From the cell containing the given text, extract its center point as (X, Y) coordinate. 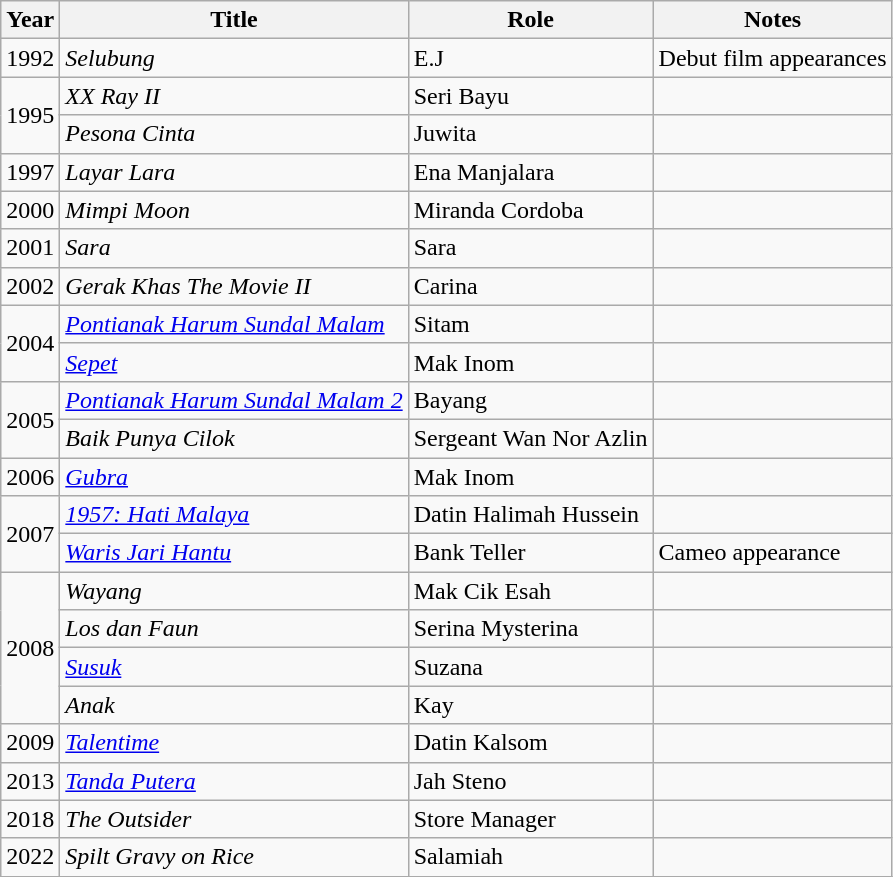
Mimpi Moon (234, 210)
Juwita (530, 134)
The Outsider (234, 819)
1957: Hati Malaya (234, 515)
Sepet (234, 362)
1992 (30, 58)
Kay (530, 705)
2001 (30, 248)
1997 (30, 172)
Store Manager (530, 819)
Role (530, 20)
Miranda Cordoba (530, 210)
Title (234, 20)
Debut film appearances (772, 58)
Waris Jari Hantu (234, 553)
Salamiah (530, 857)
Jah Steno (530, 781)
Notes (772, 20)
Wayang (234, 591)
2006 (30, 477)
Ena Manjalara (530, 172)
2000 (30, 210)
Suzana (530, 667)
2008 (30, 648)
1995 (30, 115)
Layar Lara (234, 172)
Seri Bayu (530, 96)
Datin Kalsom (530, 743)
E.J (530, 58)
Los dan Faun (234, 629)
Baik Punya Cilok (234, 438)
Tanda Putera (234, 781)
Selubung (234, 58)
2013 (30, 781)
2022 (30, 857)
2007 (30, 534)
Sergeant Wan Nor Azlin (530, 438)
2018 (30, 819)
Bayang (530, 400)
Susuk (234, 667)
Bank Teller (530, 553)
Gubra (234, 477)
Spilt Gravy on Rice (234, 857)
Carina (530, 286)
Pontianak Harum Sundal Malam 2 (234, 400)
Year (30, 20)
Pesona Cinta (234, 134)
2004 (30, 343)
XX Ray II (234, 96)
2009 (30, 743)
2002 (30, 286)
Serina Mysterina (530, 629)
Datin Halimah Hussein (530, 515)
Cameo appearance (772, 553)
Anak (234, 705)
Sitam (530, 324)
Gerak Khas The Movie II (234, 286)
Mak Cik Esah (530, 591)
2005 (30, 419)
Talentime (234, 743)
Pontianak Harum Sundal Malam (234, 324)
